For the text-containing cell, return its midpoint in [x, y] coordinate format. 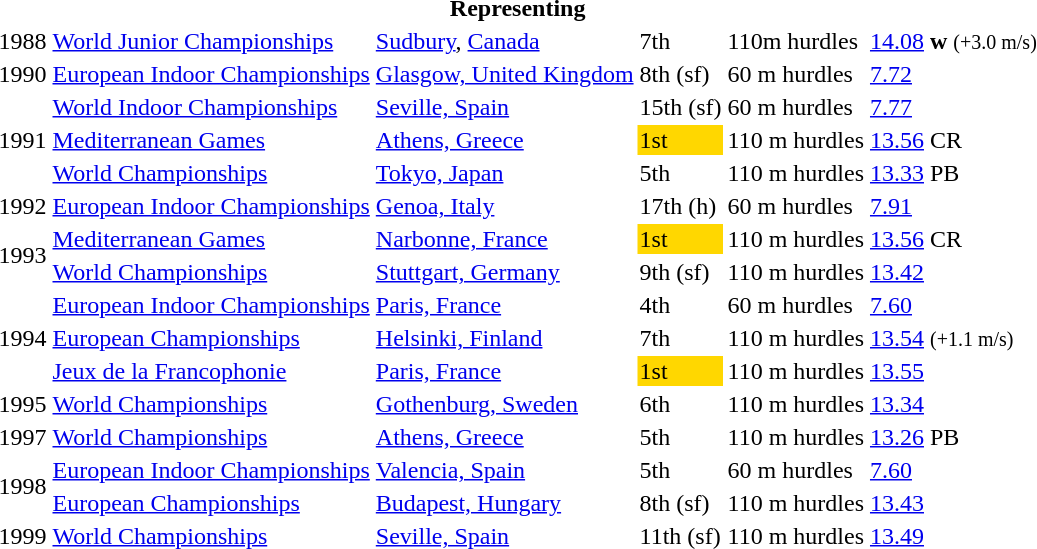
Stuttgart, Germany [504, 272]
110m hurdles [796, 41]
17th (h) [680, 206]
Valencia, Spain [504, 470]
Narbonne, France [504, 239]
15th (sf) [680, 107]
Gothenburg, Sweden [504, 404]
Sudbury, Canada [504, 41]
6th [680, 404]
World Indoor Championships [211, 107]
Seville, Spain [504, 107]
Genoa, Italy [504, 206]
Glasgow, United Kingdom [504, 74]
Jeux de la Francophonie [211, 371]
Helsinki, Finland [504, 338]
4th [680, 305]
Budapest, Hungary [504, 503]
9th (sf) [680, 272]
World Junior Championships [211, 41]
Tokyo, Japan [504, 173]
